Scan for the cell matching the given text and deliver its (X, Y) coordinate at center. 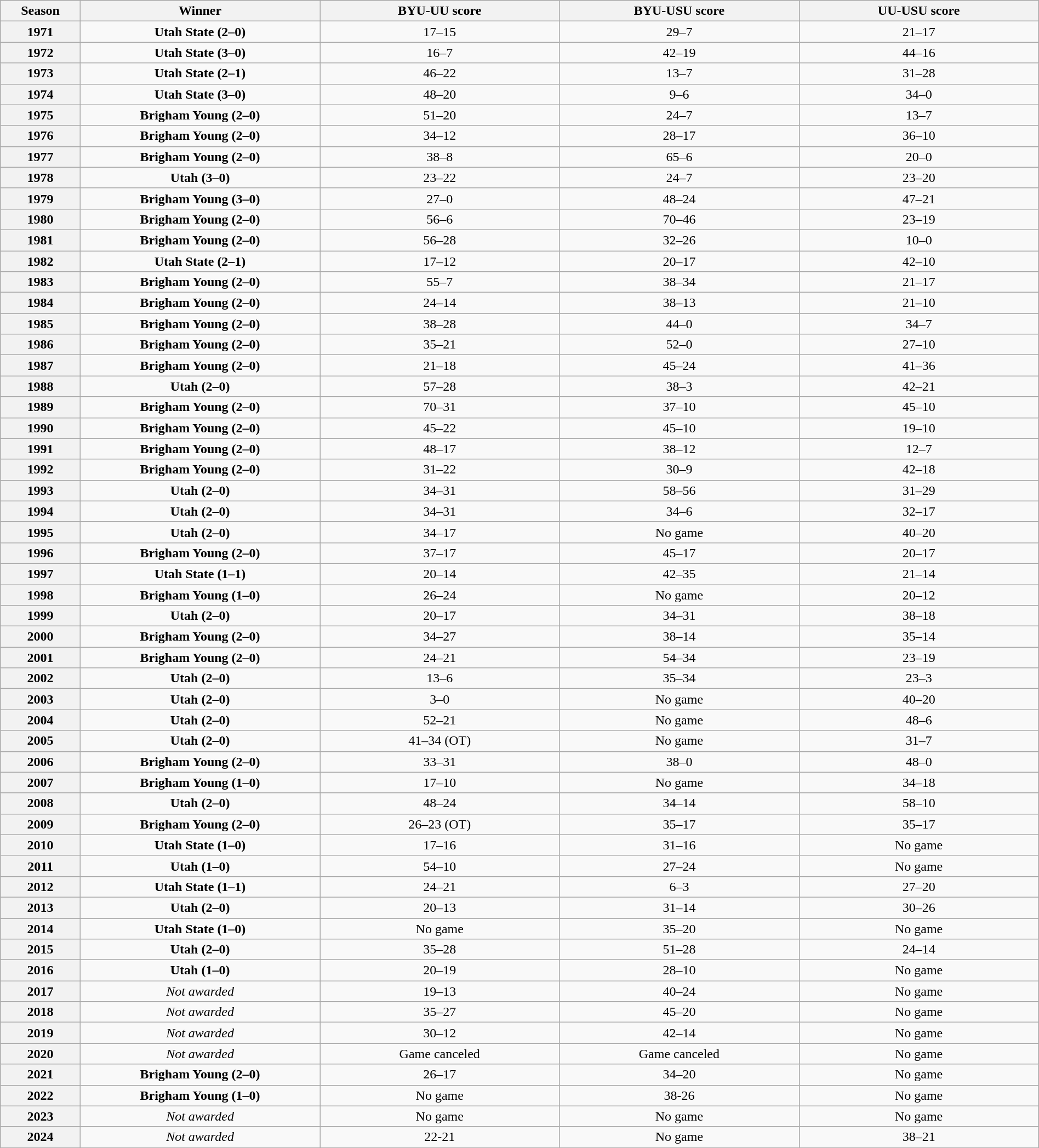
31–22 (439, 470)
38-26 (680, 1095)
23–3 (918, 678)
2005 (41, 741)
38–21 (918, 1137)
2018 (41, 1012)
51–28 (680, 950)
1996 (41, 553)
2004 (41, 720)
42–18 (918, 470)
45–24 (680, 365)
20–0 (918, 157)
41–36 (918, 365)
Utah State (2–0) (199, 32)
17–16 (439, 845)
31–29 (918, 490)
2013 (41, 907)
28–10 (680, 970)
2024 (41, 1137)
Brigham Young (3–0) (199, 198)
2014 (41, 929)
1975 (41, 115)
34–7 (918, 324)
2019 (41, 1033)
22-21 (439, 1137)
34–18 (918, 783)
UU-USU score (918, 11)
17–10 (439, 783)
48–20 (439, 94)
45–22 (439, 428)
54–10 (439, 866)
42–21 (918, 386)
Utah (3–0) (199, 178)
31–7 (918, 741)
26–17 (439, 1075)
BYU-USU score (680, 11)
2012 (41, 887)
21–18 (439, 365)
1986 (41, 345)
35–28 (439, 950)
26–24 (439, 595)
2001 (41, 658)
42–19 (680, 53)
1984 (41, 303)
1973 (41, 73)
34–27 (439, 637)
6–3 (680, 887)
26–23 (OT) (439, 824)
34–12 (439, 136)
1985 (41, 324)
1990 (41, 428)
70–46 (680, 219)
1994 (41, 511)
12–7 (918, 449)
1991 (41, 449)
19–10 (918, 428)
34–20 (680, 1075)
35–27 (439, 1012)
2000 (41, 637)
20–19 (439, 970)
30–26 (918, 907)
32–26 (680, 240)
2009 (41, 824)
44–0 (680, 324)
1974 (41, 94)
54–34 (680, 658)
2008 (41, 803)
38–18 (918, 616)
20–14 (439, 574)
29–7 (680, 32)
2002 (41, 678)
44–16 (918, 53)
37–17 (439, 553)
17–15 (439, 32)
45–17 (680, 553)
30–12 (439, 1033)
48–17 (439, 449)
1976 (41, 136)
46–22 (439, 73)
2011 (41, 866)
30–9 (680, 470)
70–31 (439, 407)
1982 (41, 261)
35–20 (680, 929)
31–14 (680, 907)
45–20 (680, 1012)
35–14 (918, 637)
40–24 (680, 991)
1979 (41, 198)
1997 (41, 574)
34–6 (680, 511)
27–0 (439, 198)
42–14 (680, 1033)
35–21 (439, 345)
Season (41, 11)
37–10 (680, 407)
58–10 (918, 803)
57–28 (439, 386)
2022 (41, 1095)
10–0 (918, 240)
23–20 (918, 178)
51–20 (439, 115)
1988 (41, 386)
27–20 (918, 887)
1972 (41, 53)
52–0 (680, 345)
13–6 (439, 678)
1981 (41, 240)
2017 (41, 991)
2010 (41, 845)
33–31 (439, 762)
1971 (41, 32)
Winner (199, 11)
1993 (41, 490)
34–14 (680, 803)
48–6 (918, 720)
28–17 (680, 136)
42–10 (918, 261)
1983 (41, 282)
38–14 (680, 637)
47–21 (918, 198)
58–56 (680, 490)
2016 (41, 970)
38–3 (680, 386)
41–34 (OT) (439, 741)
65–6 (680, 157)
35–34 (680, 678)
1980 (41, 219)
3–0 (439, 699)
1989 (41, 407)
38–12 (680, 449)
1987 (41, 365)
1995 (41, 532)
21–10 (918, 303)
2020 (41, 1054)
48–0 (918, 762)
20–12 (918, 595)
1977 (41, 157)
56–28 (439, 240)
27–24 (680, 866)
31–28 (918, 73)
38–8 (439, 157)
55–7 (439, 282)
BYU-UU score (439, 11)
2006 (41, 762)
38–28 (439, 324)
52–21 (439, 720)
36–10 (918, 136)
21–14 (918, 574)
16–7 (439, 53)
38–0 (680, 762)
31–16 (680, 845)
1999 (41, 616)
17–12 (439, 261)
34–0 (918, 94)
42–35 (680, 574)
27–10 (918, 345)
56–6 (439, 219)
1978 (41, 178)
2023 (41, 1116)
2003 (41, 699)
1992 (41, 470)
2015 (41, 950)
38–13 (680, 303)
20–13 (439, 907)
32–17 (918, 511)
1998 (41, 595)
19–13 (439, 991)
34–17 (439, 532)
23–22 (439, 178)
2007 (41, 783)
2021 (41, 1075)
9–6 (680, 94)
38–34 (680, 282)
